Output the (x, y) coordinate of the center of the cell containing the given text.  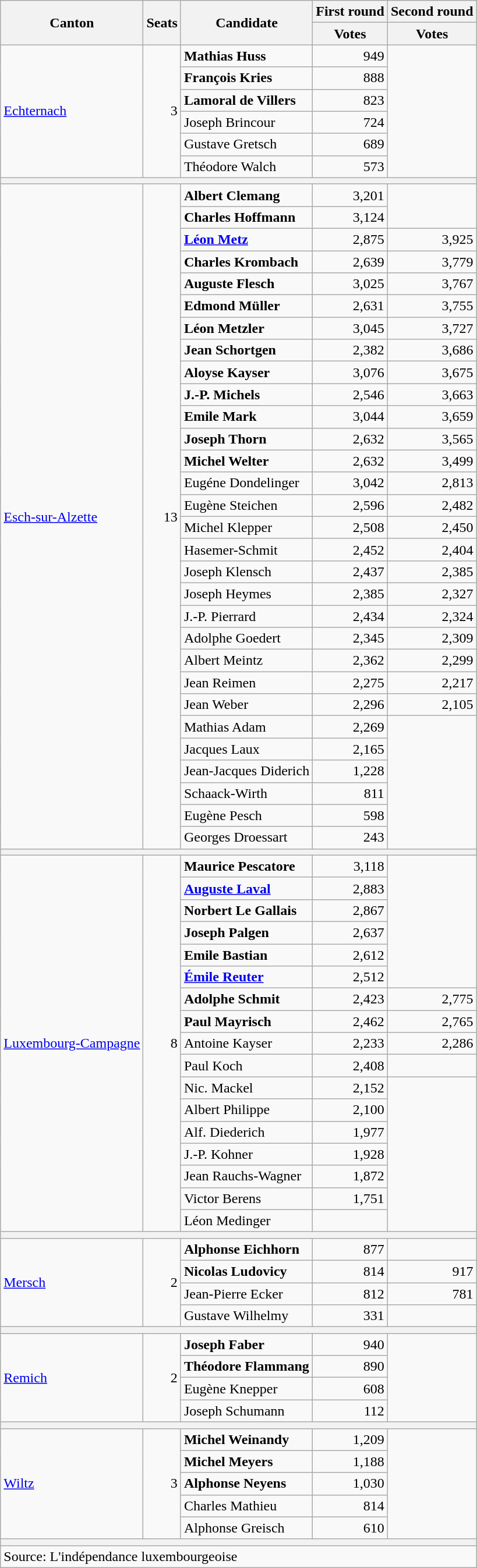
Michel Weinandy (246, 1439)
Mathias Adam (246, 727)
Norbert Le Gallais (246, 910)
3,686 (432, 350)
2,152 (351, 1088)
2,362 (351, 661)
Charles Hoffmann (246, 217)
2,408 (351, 1066)
2,434 (351, 616)
812 (351, 1294)
Jean-Jacques Diderich (246, 771)
2,327 (432, 594)
Georges Droessart (246, 838)
Schaack-Wirth (246, 793)
2,299 (432, 661)
Léon Metz (246, 239)
2,286 (432, 1044)
689 (351, 144)
Mersch (72, 1282)
3,659 (432, 417)
Eugéne Dondelinger (246, 483)
J.-P. Pierrard (246, 616)
2,596 (351, 505)
2,296 (351, 705)
Joseph Brincour (246, 122)
3,201 (351, 195)
Albert Philippe (246, 1110)
Edmond Müller (246, 306)
Hasemer-Schmit (246, 549)
Joseph Thorn (246, 439)
Joseph Heymes (246, 594)
2,100 (351, 1110)
Gustave Wilhelmy (246, 1316)
Candidate (246, 23)
Auguste Laval (246, 888)
Second round (432, 12)
Paul Koch (246, 1066)
J.-P. Michels (246, 395)
331 (351, 1316)
First round (351, 12)
Jean-Pierre Ecker (246, 1294)
2,546 (351, 395)
Eugène Knepper (246, 1389)
Victor Berens (246, 1198)
Esch-sur-Alzette (72, 516)
2,452 (351, 549)
Jacques Laux (246, 749)
2,324 (432, 616)
François Kries (246, 78)
1,928 (351, 1154)
2,631 (351, 306)
Aloyse Kayser (246, 373)
3,044 (351, 417)
2,612 (351, 955)
Michel Klepper (246, 527)
781 (432, 1294)
2,637 (351, 932)
Albert Clemang (246, 195)
1,872 (351, 1176)
2,765 (432, 1021)
Emile Bastian (246, 955)
Paul Mayrisch (246, 1021)
2,813 (432, 483)
Alphonse Greisch (246, 1528)
Théodore Flammang (246, 1367)
2,775 (432, 999)
877 (351, 1249)
Albert Meintz (246, 661)
940 (351, 1344)
3,767 (432, 284)
Charles Krombach (246, 261)
Jean Schortgen (246, 350)
Alf. Diederich (246, 1132)
610 (351, 1528)
888 (351, 78)
3,499 (432, 461)
Eugène Pesch (246, 815)
2,345 (351, 638)
573 (351, 166)
Michel Meyers (246, 1461)
112 (351, 1411)
3,118 (351, 866)
13 (162, 516)
1,977 (351, 1132)
3,925 (432, 239)
890 (351, 1367)
Joseph Faber (246, 1344)
2,867 (351, 910)
3,045 (351, 328)
Antoine Kayser (246, 1044)
2,423 (351, 999)
Maurice Pescatore (246, 866)
Jean Rauchs-Wagner (246, 1176)
2,450 (432, 527)
Mathias Huss (246, 56)
949 (351, 56)
3,663 (432, 395)
1,751 (351, 1198)
2,269 (351, 727)
243 (351, 838)
3,124 (351, 217)
598 (351, 815)
Émile Reuter (246, 977)
3,076 (351, 373)
2,165 (351, 749)
823 (351, 100)
Emile Mark (246, 417)
Alphonse Neyens (246, 1484)
Source: L'indépendance luxembourgeoise (239, 1556)
Eugène Steichen (246, 505)
Seats (162, 23)
Adolphe Schmit (246, 999)
Gustave Gretsch (246, 144)
Joseph Palgen (246, 932)
2,309 (432, 638)
724 (351, 122)
3,042 (351, 483)
Nic. Mackel (246, 1088)
Théodore Walch (246, 166)
2,233 (351, 1044)
Jean Weber (246, 705)
1,209 (351, 1439)
3,675 (432, 373)
2,105 (432, 705)
2,382 (351, 350)
Adolphe Goedert (246, 638)
2,404 (432, 549)
Lamoral de Villers (246, 100)
608 (351, 1389)
1,228 (351, 771)
Canton (72, 23)
2,217 (432, 683)
Wiltz (72, 1484)
Léon Metzler (246, 328)
811 (351, 793)
1,188 (351, 1461)
Alphonse Eichhorn (246, 1249)
Jean Reimen (246, 683)
Echternach (72, 111)
Nicolas Ludovicy (246, 1271)
Léon Medinger (246, 1221)
917 (432, 1271)
2,437 (351, 572)
Joseph Schumann (246, 1411)
3,565 (432, 439)
Michel Welter (246, 461)
2,512 (351, 977)
3,755 (432, 306)
2,508 (351, 527)
2,639 (351, 261)
Auguste Flesch (246, 284)
2,482 (432, 505)
J.-P. Kohner (246, 1154)
Luxembourg-Campagne (72, 1043)
2,875 (351, 239)
Charles Mathieu (246, 1506)
3,025 (351, 284)
8 (162, 1043)
2,462 (351, 1021)
2,883 (351, 888)
3,727 (432, 328)
Joseph Klensch (246, 572)
2,275 (351, 683)
1,030 (351, 1484)
3,779 (432, 261)
Remich (72, 1378)
